Capture the cell that displays the provided text and extract its (X, Y) central coordinate. 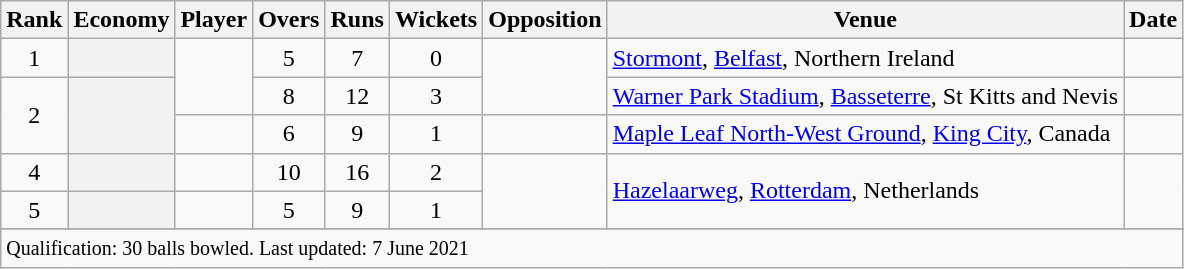
Warner Park Stadium, Basseterre, St Kitts and Nevis (865, 96)
Rank (34, 20)
8 (289, 96)
Wickets (436, 20)
0 (436, 58)
Maple Leaf North-West Ground, King City, Canada (865, 134)
Opposition (545, 20)
Economy (122, 20)
4 (34, 172)
10 (289, 172)
Player (214, 20)
Venue (865, 20)
Runs (357, 20)
3 (436, 96)
12 (357, 96)
Qualification: 30 balls bowled. Last updated: 7 June 2021 (592, 248)
Overs (289, 20)
Date (1154, 20)
Stormont, Belfast, Northern Ireland (865, 58)
Hazelaarweg, Rotterdam, Netherlands (865, 191)
16 (357, 172)
7 (357, 58)
6 (289, 134)
